Scan for the cell matching the given text and deliver its [X, Y] coordinate at center. 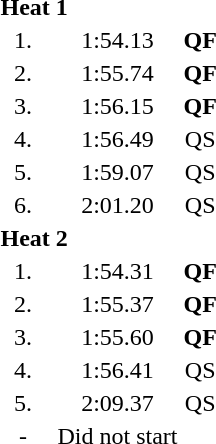
2:09.37 [118, 403]
1:56.41 [118, 370]
1:56.49 [118, 139]
1:59.07 [118, 172]
1:55.37 [118, 304]
1:54.13 [118, 40]
1:54.31 [118, 271]
2:01.20 [118, 205]
1:55.74 [118, 73]
1:55.60 [118, 337]
1:56.15 [118, 106]
